Identify which cell holds the provided text, then report its (x, y) central coordinate. 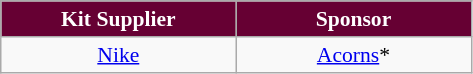
Sponsor (354, 19)
Nike (118, 55)
Acorns* (354, 55)
Kit Supplier (118, 19)
